Detect which cell encompasses the target text, then output its [X, Y] center coordinate. 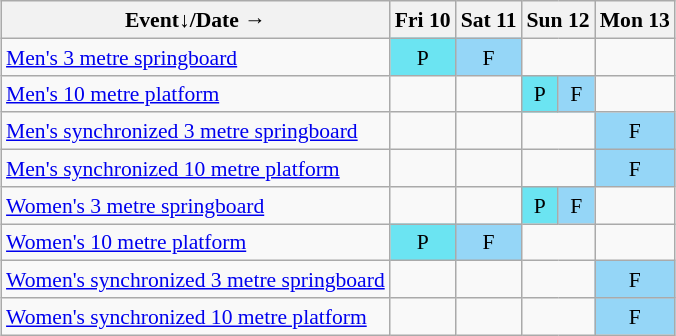
Sat 11 [489, 20]
Women's synchronized 10 metre platform [196, 316]
Mon 13 [635, 20]
Women's 10 metre platform [196, 242]
Fri 10 [423, 20]
Women's 3 metre springboard [196, 204]
Men's 10 metre platform [196, 94]
Men's synchronized 3 metre springboard [196, 130]
Event↓/Date → [196, 20]
Men's 3 metre springboard [196, 56]
Sun 12 [558, 20]
Men's synchronized 10 metre platform [196, 168]
Women's synchronized 3 metre springboard [196, 280]
